Pinpoint the cell where the given text exists, returning its (x, y) midpoint coordinate. 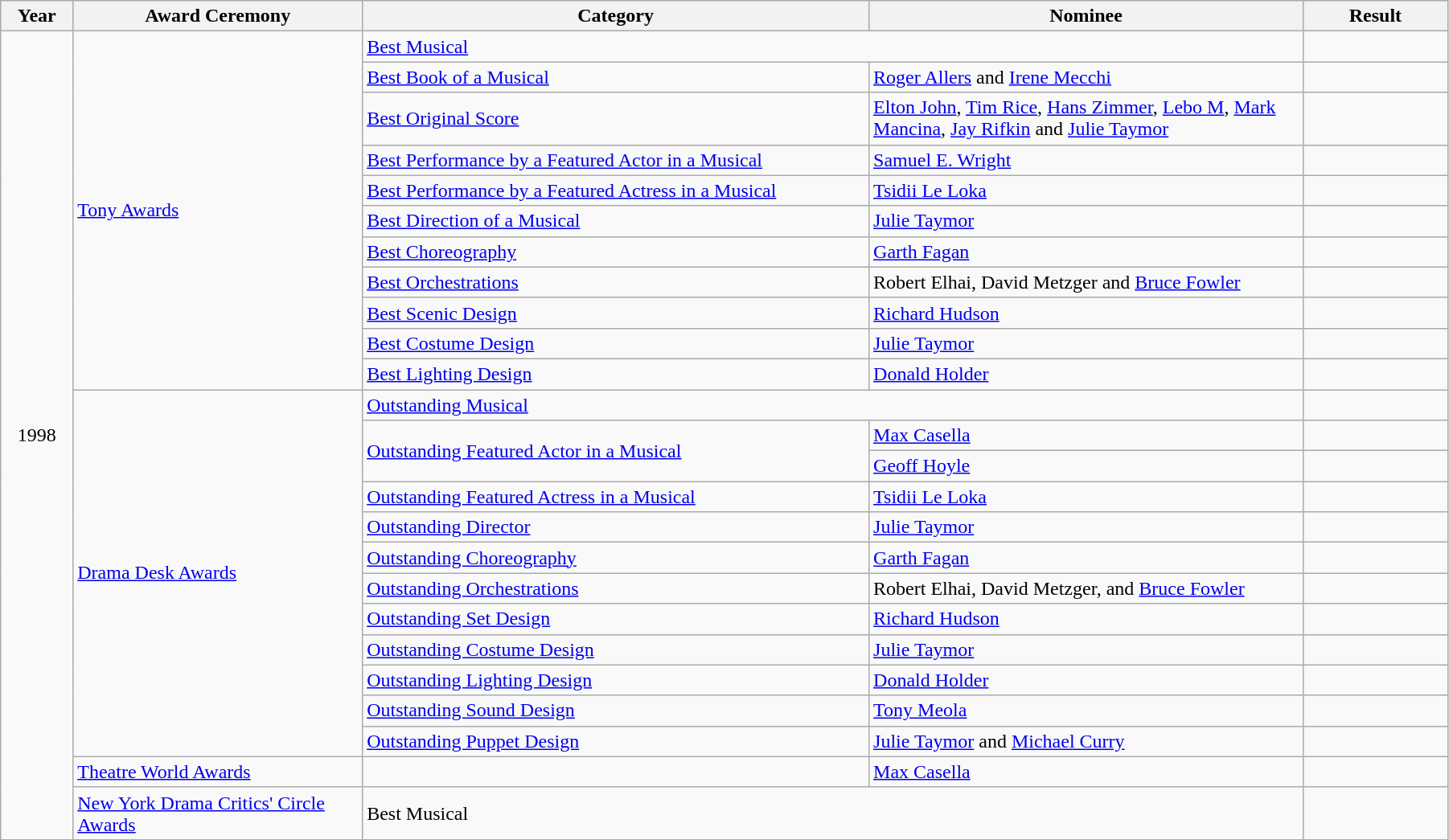
Tony Meola (1086, 711)
Samuel E. Wright (1086, 160)
Best Direction of a Musical (616, 221)
Geoff Hoyle (1086, 466)
Award Ceremony (218, 16)
Best Scenic Design (616, 313)
Category (616, 16)
Outstanding Costume Design (616, 649)
Outstanding Director (616, 527)
Drama Desk Awards (218, 572)
Best Performance by a Featured Actor in a Musical (616, 160)
Outstanding Orchestrations (616, 588)
Best Lighting Design (616, 374)
Julie Taymor and Michael Curry (1086, 741)
Best Performance by a Featured Actress in a Musical (616, 191)
Outstanding Choreography (616, 558)
Outstanding Set Design (616, 619)
Best Book of a Musical (616, 77)
Best Costume Design (616, 343)
Outstanding Featured Actor in a Musical (616, 451)
Result (1375, 16)
Robert Elhai, David Metzger, and Bruce Fowler (1086, 588)
Best Orchestrations (616, 282)
Outstanding Featured Actress in a Musical (616, 497)
Theatre World Awards (218, 772)
New York Drama Critics' Circle Awards (218, 813)
Outstanding Musical (833, 404)
Best Original Score (616, 119)
Robert Elhai, David Metzger and Bruce Fowler (1086, 282)
1998 (37, 436)
Nominee (1086, 16)
Outstanding Sound Design (616, 711)
Year (37, 16)
Outstanding Lighting Design (616, 680)
Tony Awards (218, 211)
Outstanding Puppet Design (616, 741)
Roger Allers and Irene Mecchi (1086, 77)
Elton John, Tim Rice, Hans Zimmer, Lebo M, Mark Mancina, Jay Rifkin and Julie Taymor (1086, 119)
Best Choreography (616, 252)
